Determine the [x, y] coordinate at the center of the cell enclosing the given text.  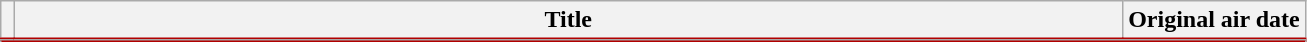
Original air date [1214, 21]
Title [568, 21]
